Find where the given text appears and provide that cell's center as [x, y] coordinate. 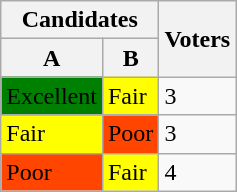
Voters [198, 39]
Excellent [52, 96]
B [130, 58]
Candidates [80, 20]
4 [198, 172]
A [52, 58]
